Detect which cell encompasses the target text, then output its [X, Y] center coordinate. 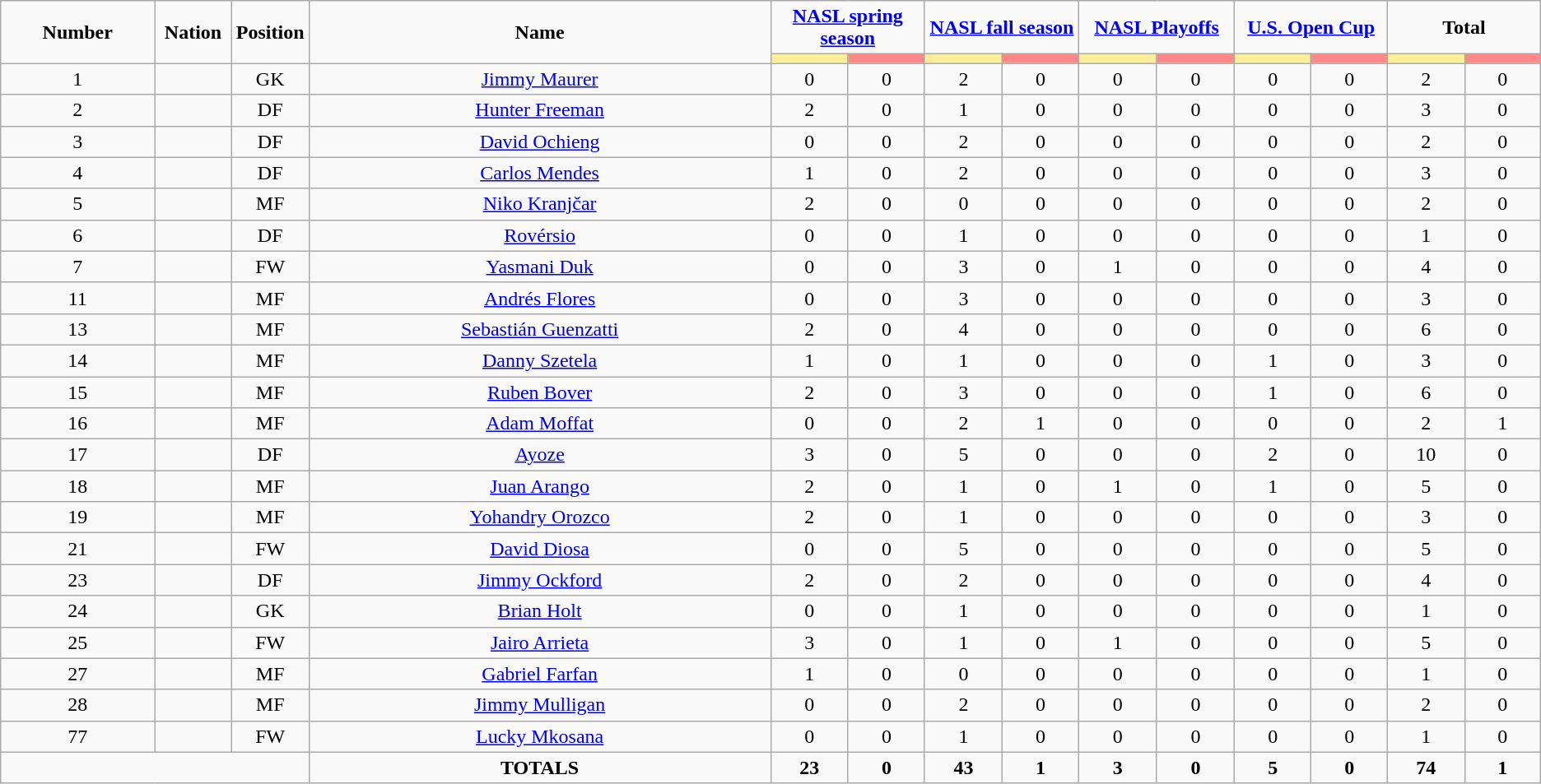
Rovérsio [540, 235]
77 [77, 736]
David Diosa [540, 549]
24 [77, 611]
Yasmani Duk [540, 267]
Position [270, 32]
Sebastián Guenzatti [540, 329]
21 [77, 549]
16 [77, 424]
Andrés Flores [540, 298]
Hunter Freeman [540, 110]
David Ochieng [540, 141]
Adam Moffat [540, 424]
Gabriel Farfan [540, 674]
Danny Szetela [540, 360]
15 [77, 392]
NASL fall season [1001, 28]
Juan Arango [540, 486]
28 [77, 705]
Jimmy Mulligan [540, 705]
17 [77, 455]
10 [1426, 455]
Number [77, 32]
U.S. Open Cup [1311, 28]
Brian Holt [540, 611]
43 [963, 768]
13 [77, 329]
19 [77, 517]
NASL spring season [848, 28]
Jimmy Ockford [540, 580]
Carlos Mendes [540, 173]
Ayoze [540, 455]
Ruben Bover [540, 392]
18 [77, 486]
Total [1464, 28]
25 [77, 643]
11 [77, 298]
74 [1426, 768]
7 [77, 267]
27 [77, 674]
Jimmy Maurer [540, 79]
Nation [193, 32]
14 [77, 360]
NASL Playoffs [1157, 28]
Yohandry Orozco [540, 517]
TOTALS [540, 768]
Lucky Mkosana [540, 736]
Jairo Arrieta [540, 643]
Niko Kranjčar [540, 204]
Name [540, 32]
